Provide the [X, Y] coordinate of the cell's center where the given text is located.  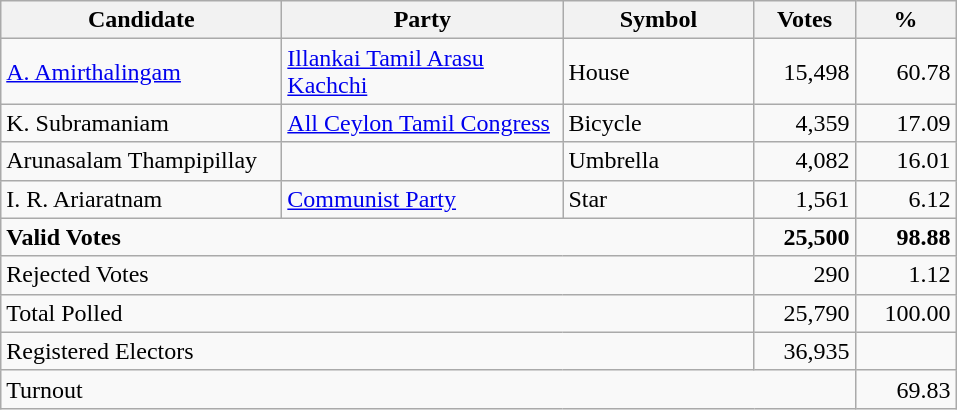
25,500 [804, 237]
Party [422, 20]
Valid Votes [378, 237]
% [906, 20]
Candidate [142, 20]
K. Subramaniam [142, 123]
Star [658, 199]
15,498 [804, 72]
17.09 [906, 123]
16.01 [906, 161]
All Ceylon Tamil Congress [422, 123]
6.12 [906, 199]
Turnout [428, 389]
25,790 [804, 313]
1.12 [906, 275]
36,935 [804, 351]
Rejected Votes [378, 275]
A. Amirthalingam [142, 72]
Votes [804, 20]
Illankai Tamil Arasu Kachchi [422, 72]
Communist Party [422, 199]
Symbol [658, 20]
I. R. Ariaratnam [142, 199]
69.83 [906, 389]
Umbrella [658, 161]
290 [804, 275]
Bicycle [658, 123]
4,359 [804, 123]
60.78 [906, 72]
Arunasalam Thampipillay [142, 161]
House [658, 72]
98.88 [906, 237]
1,561 [804, 199]
Total Polled [378, 313]
100.00 [906, 313]
Registered Electors [378, 351]
4,082 [804, 161]
